Extract the [X, Y] coordinate from the center of the cell holding the provided text.  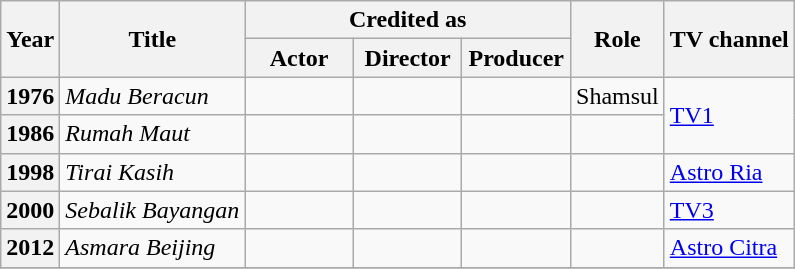
Shamsul [618, 96]
Astro Ria [729, 172]
1986 [30, 134]
Astro Citra [729, 248]
Rumah Maut [152, 134]
Producer [516, 58]
1976 [30, 96]
2012 [30, 248]
TV3 [729, 210]
Year [30, 39]
1998 [30, 172]
Role [618, 39]
TV1 [729, 115]
Asmara Beijing [152, 248]
Actor [300, 58]
Madu Beracun [152, 96]
TV channel [729, 39]
Tirai Kasih [152, 172]
Director [408, 58]
Title [152, 39]
Sebalik Bayangan [152, 210]
2000 [30, 210]
Credited as [408, 20]
